For the text-containing cell, return its midpoint in (x, y) coordinate format. 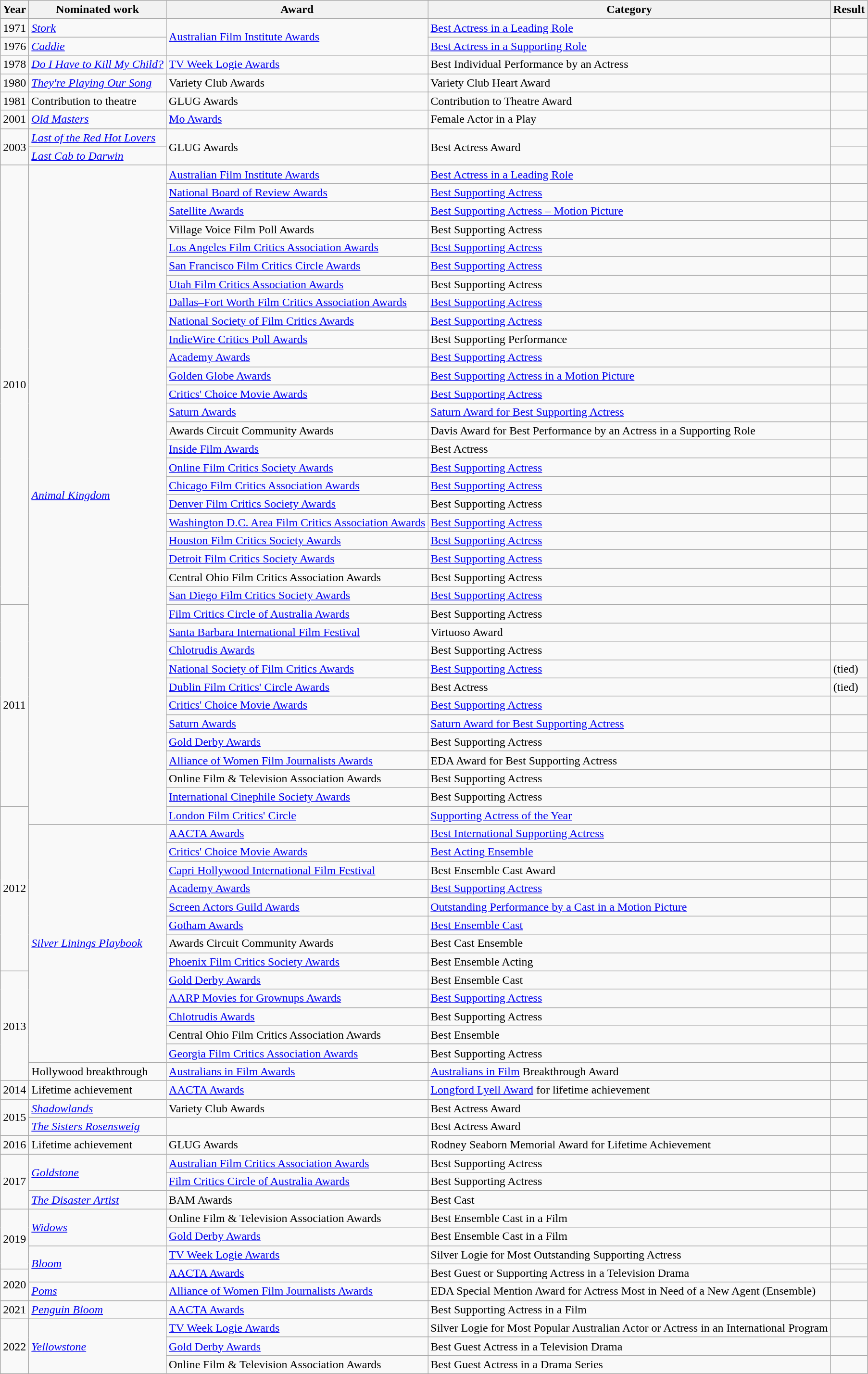
Widows (98, 1227)
1981 (14, 101)
Best Supporting Actress in a Motion Picture (629, 376)
Best Actress in a Supporting Role (629, 46)
Goldstone (98, 1172)
Stork (98, 28)
Do I Have to Kill My Child? (98, 64)
Outstanding Performance by a Cast in a Motion Picture (629, 907)
Shadowlands (98, 1108)
2020 (14, 1285)
San Diego Film Critics Society Awards (297, 596)
Best Guest Actress in a Television Drama (629, 1346)
Penguin Bloom (98, 1310)
AARP Movies for Grownups Awards (297, 998)
Virtuoso Award (629, 632)
2021 (14, 1310)
Best Ensemble (629, 1035)
London Film Critics' Circle (297, 815)
Best Cast (629, 1200)
Last of the Red Hot Lovers (98, 138)
Supporting Actress of the Year (629, 815)
1971 (14, 28)
Rodney Seaborn Memorial Award for Lifetime Achievement (629, 1145)
Capri Hollywood International Film Festival (297, 870)
Last Cab to Darwin (98, 156)
Silver Linings Playbook (98, 944)
Gotham Awards (297, 925)
2003 (14, 147)
Best Ensemble Cast Award (629, 870)
2019 (14, 1239)
Utah Film Critics Association Awards (297, 284)
Best Acting Ensemble (629, 852)
Contribution to theatre (98, 101)
Award (297, 10)
2022 (14, 1346)
Inside Film Awards (297, 449)
Denver Film Critics Society Awards (297, 504)
BAM Awards (297, 1200)
2016 (14, 1145)
Village Voice Film Poll Awards (297, 229)
Best Individual Performance by an Actress (629, 64)
Animal Kingdom (98, 495)
Online Film Critics Society Awards (297, 467)
Best Supporting Actress – Motion Picture (629, 211)
Longford Lyell Award for lifetime achievement (629, 1090)
EDA Special Mention Award for Actress Most in Need of a New Agent (Ensemble) (629, 1291)
Detroit Film Critics Society Awards (297, 559)
Silver Logie for Most Outstanding Supporting Actress (629, 1255)
The Disaster Artist (98, 1200)
Female Actor in a Play (629, 119)
2013 (14, 1026)
Best Guest Actress in a Drama Series (629, 1364)
Best Cast Ensemble (629, 943)
The Sisters Rosensweig (98, 1127)
They're Playing Our Song (98, 83)
EDA Award for Best Supporting Actress (629, 760)
Georgia Film Critics Association Awards (297, 1053)
Australians in Film Breakthrough Award (629, 1071)
International Cinephile Society Awards (297, 797)
Australians in Film Awards (297, 1071)
Davis Award for Best Performance by an Actress in a Supporting Role (629, 431)
Year (14, 10)
Golden Globe Awards (297, 376)
Phoenix Film Critics Society Awards (297, 962)
Australian Film Critics Association Awards (297, 1163)
Best Guest or Supporting Actress in a Television Drama (629, 1273)
Variety Club Heart Award (629, 83)
Best Supporting Performance (629, 339)
1978 (14, 64)
2015 (14, 1117)
Caddie (98, 46)
Best Supporting Actress in a Film (629, 1310)
2012 (14, 889)
2001 (14, 119)
Best International Supporting Actress (629, 834)
Los Angeles Film Critics Association Awards (297, 248)
Silver Logie for Most Popular Australian Actor or Actress in an International Program (629, 1328)
Dallas–Fort Worth Film Critics Association Awards (297, 303)
IndieWire Critics Poll Awards (297, 339)
1980 (14, 83)
Bloom (98, 1264)
Dublin Film Critics' Circle Awards (297, 687)
2014 (14, 1090)
Yellowstone (98, 1346)
Category (629, 10)
Satellite Awards (297, 211)
Nominated work (98, 10)
Mo Awards (297, 119)
Best Ensemble Acting (629, 962)
Screen Actors Guild Awards (297, 907)
1976 (14, 46)
Houston Film Critics Society Awards (297, 541)
Poms (98, 1291)
Chicago Film Critics Association Awards (297, 485)
Contribution to Theatre Award (629, 101)
San Francisco Film Critics Circle Awards (297, 266)
Old Masters (98, 119)
2011 (14, 705)
Result (849, 10)
Santa Barbara International Film Festival (297, 632)
2017 (14, 1182)
2010 (14, 385)
Hollywood breakthrough (98, 1071)
Washington D.C. Area Film Critics Association Awards (297, 522)
National Board of Review Awards (297, 192)
